From the cell containing the given text, extract its center point as [x, y] coordinate. 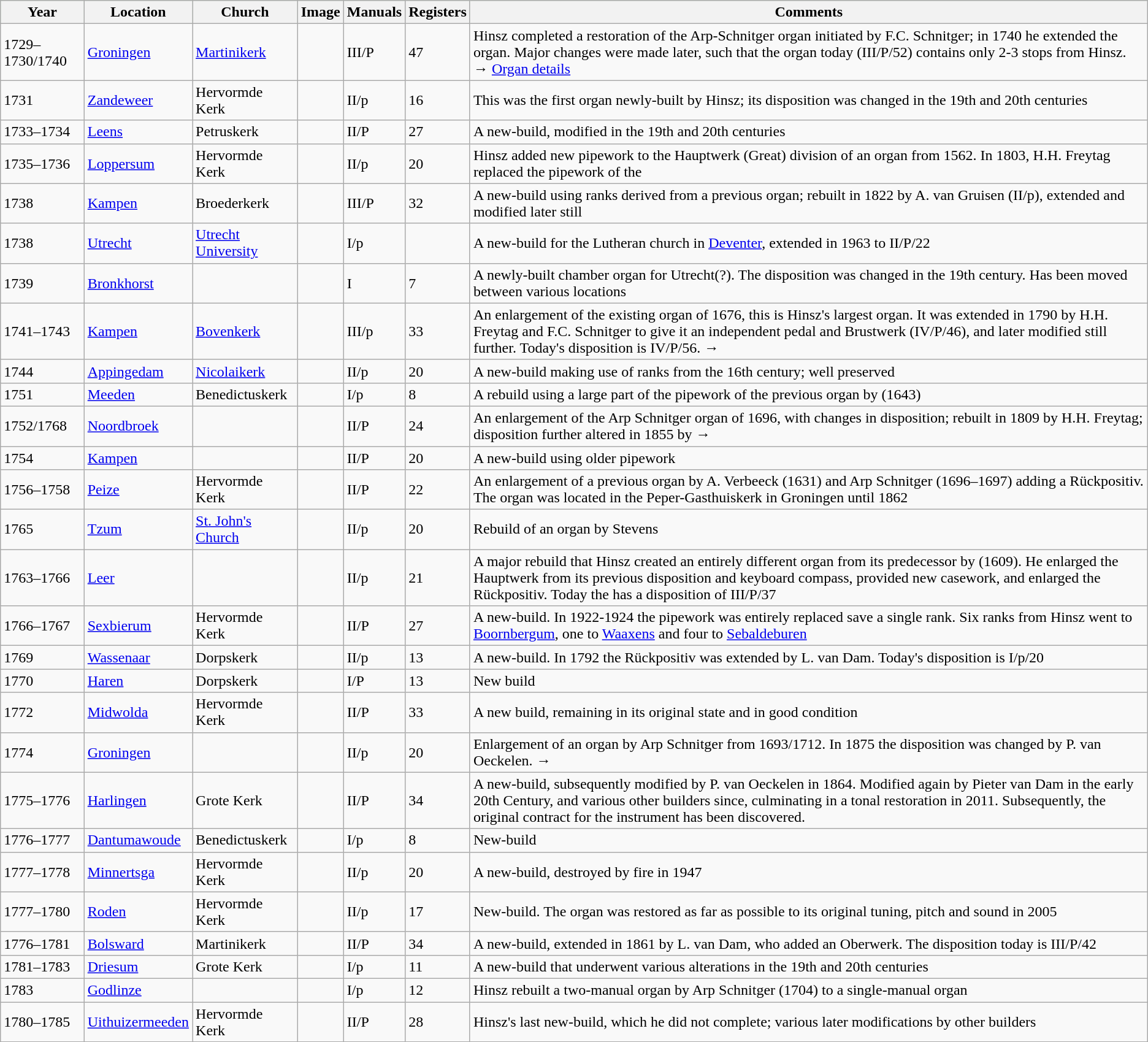
1776–1781 [42, 943]
Zandeweer [138, 101]
1739 [42, 283]
Hinsz added new pipework to the Hauptwerk (Great) division of an organ from 1562. In 1803, H.H. Freytag replaced the pipework of the [808, 163]
1756–1758 [42, 489]
1744 [42, 371]
1754 [42, 458]
Location [138, 12]
A new-build using ranks derived from a previous organ; rebuilt in 1822 by A. van Gruisen (II/p), extended and modified later still [808, 204]
1781–1783 [42, 967]
Uithuizermeeden [138, 1022]
Image [320, 12]
St. John's Church [245, 530]
Meeden [138, 394]
Loppersum [138, 163]
22 [438, 489]
Wassenaar [138, 657]
1735–1736 [42, 163]
Haren [138, 681]
1763–1766 [42, 578]
III/p [374, 331]
1772 [42, 713]
Year [42, 12]
Hinsz's last new-build, which he did not complete; various later modifications by other builders [808, 1022]
28 [438, 1022]
A new-build that underwent various alterations in the 19th and 20th centuries [808, 967]
24 [438, 426]
1776–1777 [42, 840]
Hinsz rebuilt a two-manual organ by Arp Schnitger (1704) to a single-manual organ [808, 990]
1780–1785 [42, 1022]
New build [808, 681]
Registers [438, 12]
This was the first organ newly-built by Hinsz; its disposition was changed in the 19th and 20th centuries [808, 101]
32 [438, 204]
1770 [42, 681]
Peize [138, 489]
Harlingen [138, 800]
1731 [42, 101]
Roden [138, 911]
17 [438, 911]
16 [438, 101]
Godlinze [138, 990]
Bolsward [138, 943]
A new build, remaining in its original state and in good condition [808, 713]
Enlargement of an organ by Arp Schnitger from 1693/1712. In 1875 the disposition was changed by P. van Oeckelen. → [808, 752]
Church [245, 12]
Rebuild of an organ by Stevens [808, 530]
Manuals [374, 12]
Leens [138, 132]
Comments [808, 12]
Utrecht University [245, 243]
Midwolda [138, 713]
1729–1730/1740 [42, 52]
A new-build, destroyed by fire in 1947 [808, 872]
Broederkerk [245, 204]
A new-build. In 1792 the Rückpositiv was extended by L. van Dam. Today's disposition is I/p/20 [808, 657]
Tzum [138, 530]
1783 [42, 990]
1751 [42, 394]
A new-build making use of ranks from the 16th century; well preserved [808, 371]
1766–1767 [42, 626]
1777–1780 [42, 911]
I/P [374, 681]
A new-build for the Lutheran church in Deventer, extended in 1963 to II/P/22 [808, 243]
7 [438, 283]
A new-build, modified in the 19th and 20th centuries [808, 132]
A newly-built chamber organ for Utrecht(?). The disposition was changed in the 19th century. Has been moved between various locations [808, 283]
A new-build, extended in 1861 by L. van Dam, who added an Oberwerk. The disposition today is III/P/42 [808, 943]
Minnertsga [138, 872]
11 [438, 967]
Bronkhorst [138, 283]
I [374, 283]
1774 [42, 752]
Sexbierum [138, 626]
Utrecht [138, 243]
Appingedam [138, 371]
Petruskerk [245, 132]
Dantumawoude [138, 840]
1769 [42, 657]
47 [438, 52]
Noordbroek [138, 426]
1741–1743 [42, 331]
12 [438, 990]
New-build [808, 840]
Bovenkerk [245, 331]
21 [438, 578]
1733–1734 [42, 132]
A rebuild using a large part of the pipework of the previous organ by (1643) [808, 394]
New-build. The organ was restored as far as possible to its original tuning, pitch and sound in 2005 [808, 911]
Nicolaikerk [245, 371]
Leer [138, 578]
1775–1776 [42, 800]
Driesum [138, 967]
1777–1778 [42, 872]
1752/1768 [42, 426]
1765 [42, 530]
A new-build using older pipework [808, 458]
